Determine the [x, y] coordinate at the center of the cell enclosing the given text.  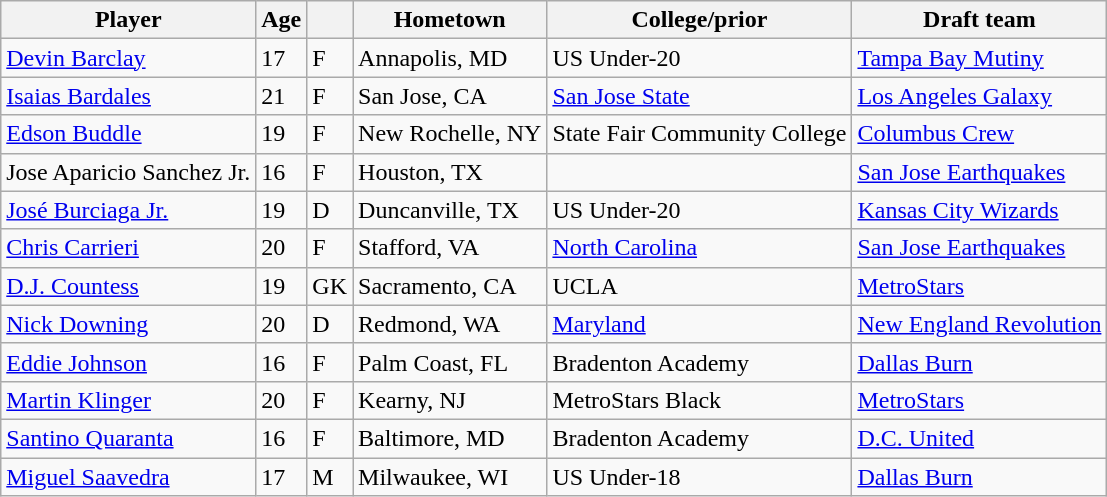
21 [282, 96]
Baltimore, MD [450, 438]
Age [282, 20]
New Rochelle, NY [450, 134]
Martin Klinger [128, 400]
Miguel Saavedra [128, 477]
Columbus Crew [980, 134]
Hometown [450, 20]
UCLA [700, 286]
Edson Buddle [128, 134]
Santino Quaranta [128, 438]
Draft team [980, 20]
San Jose, CA [450, 96]
College/prior [700, 20]
Sacramento, CA [450, 286]
Tampa Bay Mutiny [980, 58]
Redmond, WA [450, 324]
Kearny, NJ [450, 400]
D.C. United [980, 438]
Stafford, VA [450, 248]
Chris Carrieri [128, 248]
San Jose State [700, 96]
Houston, TX [450, 172]
Nick Downing [128, 324]
New England Revolution [980, 324]
Jose Aparicio Sanchez Jr. [128, 172]
Annapolis, MD [450, 58]
Los Angeles Galaxy [980, 96]
José Burciaga Jr. [128, 210]
North Carolina [700, 248]
M [330, 477]
Milwaukee, WI [450, 477]
Player [128, 20]
US Under-18 [700, 477]
D.J. Countess [128, 286]
Eddie Johnson [128, 362]
Devin Barclay [128, 58]
Isaias Bardales [128, 96]
Maryland [700, 324]
Duncanville, TX [450, 210]
MetroStars Black [700, 400]
State Fair Community College [700, 134]
Palm Coast, FL [450, 362]
Kansas City Wizards [980, 210]
GK [330, 286]
